Find where the given text appears and provide that cell's center as [x, y] coordinate. 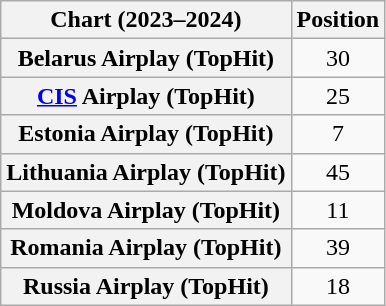
Romania Airplay (TopHit) [146, 248]
Position [338, 20]
Russia Airplay (TopHit) [146, 286]
25 [338, 96]
39 [338, 248]
7 [338, 134]
CIS Airplay (TopHit) [146, 96]
18 [338, 286]
45 [338, 172]
Belarus Airplay (TopHit) [146, 58]
30 [338, 58]
11 [338, 210]
Lithuania Airplay (TopHit) [146, 172]
Chart (2023–2024) [146, 20]
Estonia Airplay (TopHit) [146, 134]
Moldova Airplay (TopHit) [146, 210]
